Search for the cell housing the specified text and yield its (x, y) center coordinate. 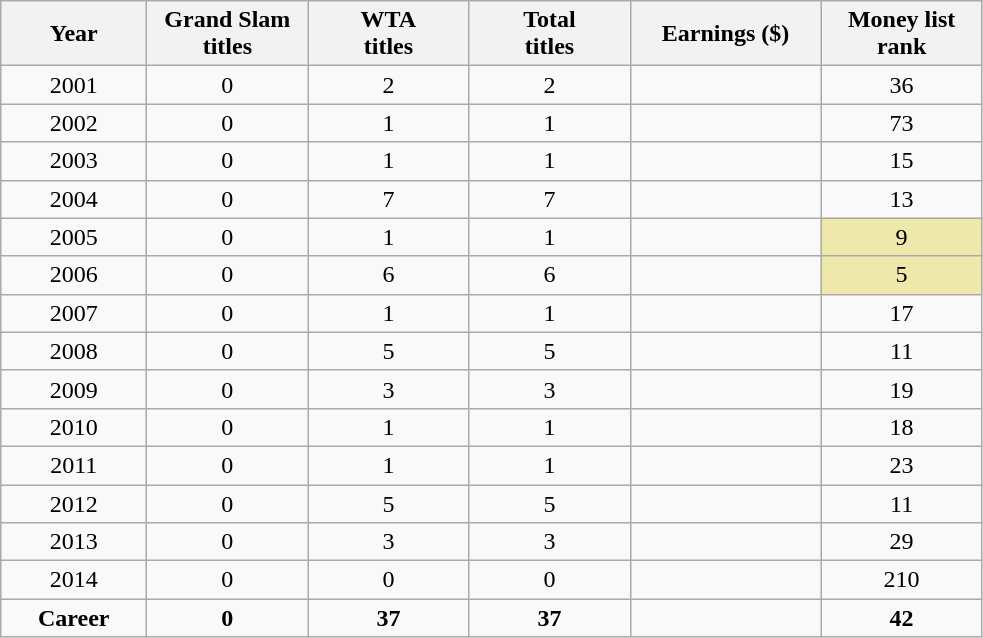
Career (74, 618)
Earnings ($) (726, 34)
2006 (74, 275)
2014 (74, 580)
2008 (74, 351)
15 (902, 161)
2007 (74, 313)
2001 (74, 85)
29 (902, 542)
17 (902, 313)
36 (902, 85)
42 (902, 618)
23 (902, 465)
2013 (74, 542)
2010 (74, 427)
Grand Slam titles (228, 34)
Total titles (550, 34)
2012 (74, 503)
210 (902, 580)
18 (902, 427)
2002 (74, 123)
2009 (74, 389)
2011 (74, 465)
2005 (74, 237)
13 (902, 199)
Money list rank (902, 34)
2003 (74, 161)
2004 (74, 199)
9 (902, 237)
19 (902, 389)
73 (902, 123)
WTA titles (388, 34)
Year (74, 34)
